Find where the given text appears and provide that cell's center as [X, Y] coordinate. 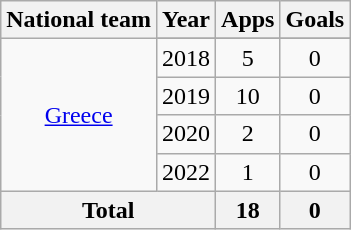
2019 [186, 96]
2 [248, 134]
Apps [248, 20]
2020 [186, 134]
Total [108, 210]
18 [248, 210]
Year [186, 20]
National team [79, 20]
10 [248, 96]
2022 [186, 172]
2018 [186, 58]
Greece [79, 115]
5 [248, 58]
Goals [315, 20]
1 [248, 172]
